Find where the given text appears and provide that cell's center as [X, Y] coordinate. 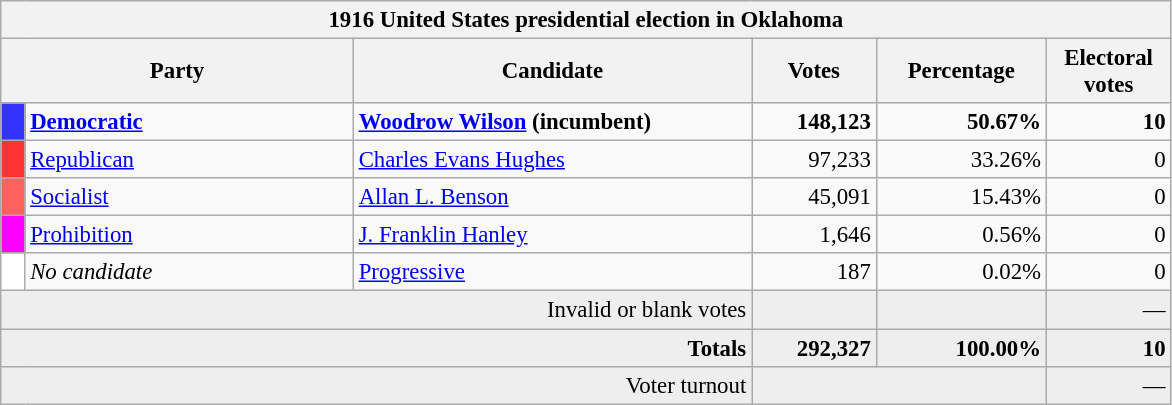
1916 United States presidential election in Oklahoma [586, 20]
Republican [189, 160]
100.00% [961, 348]
187 [814, 273]
15.43% [961, 197]
Invalid or blank votes [376, 310]
Percentage [961, 72]
97,233 [814, 160]
0.02% [961, 273]
0.56% [961, 235]
Totals [376, 348]
Electoral votes [1108, 72]
Woodrow Wilson (incumbent) [552, 122]
J. Franklin Hanley [552, 235]
Candidate [552, 72]
1,646 [814, 235]
Party [178, 72]
Democratic [189, 122]
45,091 [814, 197]
No candidate [189, 273]
292,327 [814, 348]
Progressive [552, 273]
Charles Evans Hughes [552, 160]
Votes [814, 72]
33.26% [961, 160]
Socialist [189, 197]
50.67% [961, 122]
Prohibition [189, 235]
Voter turnout [376, 385]
148,123 [814, 122]
Allan L. Benson [552, 197]
